Identify which cell holds the provided text, then report its [x, y] central coordinate. 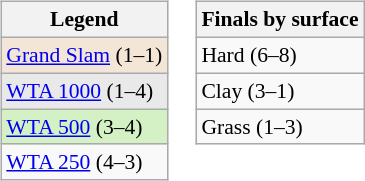
Grand Slam (1–1) [84, 55]
Legend [84, 20]
Finals by surface [280, 20]
Grass (1–3) [280, 127]
WTA 500 (3–4) [84, 127]
WTA 1000 (1–4) [84, 91]
Clay (3–1) [280, 91]
Hard (6–8) [280, 55]
WTA 250 (4–3) [84, 162]
